Detect which cell encompasses the target text, then output its (X, Y) center coordinate. 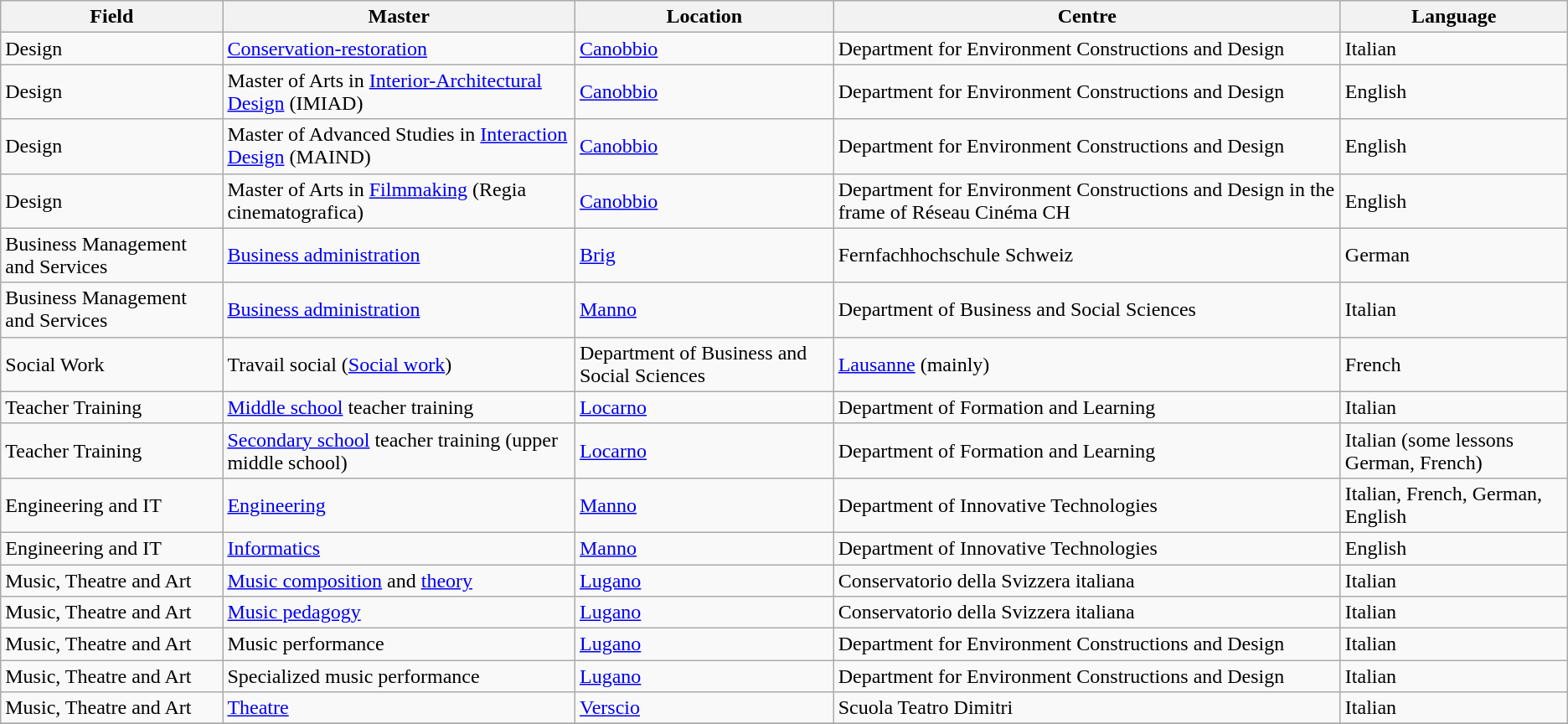
Italian (some lessons German, French) (1454, 451)
Master of Arts in Filmmaking (Regia cinematografica) (399, 201)
Secondary school teacher training (upper middle school) (399, 451)
Music pedagogy (399, 613)
Conservation-restoration (399, 49)
Language (1454, 17)
Master (399, 17)
Music composition and theory (399, 581)
Fernfachhochschule Schweiz (1087, 255)
Brig (704, 255)
Verscio (704, 708)
Master of Advanced Studies in Interaction Design (MAIND) (399, 146)
Master of Arts in Interior-Architectural Design (IMIAD) (399, 92)
Middle school teacher training (399, 407)
French (1454, 364)
Theatre (399, 708)
Music performance (399, 644)
Specialized music performance (399, 676)
Engineering (399, 504)
Field (112, 17)
Informatics (399, 548)
Italian, French, German, English (1454, 504)
German (1454, 255)
Centre (1087, 17)
Travail social (Social work) (399, 364)
Social Work (112, 364)
Scuola Teatro Dimitri (1087, 708)
Department for Environment Constructions and Design in the frame of Réseau Cinéma CH (1087, 201)
Lausanne (mainly) (1087, 364)
Location (704, 17)
